Find where the given text appears and provide that cell's center as [X, Y] coordinate. 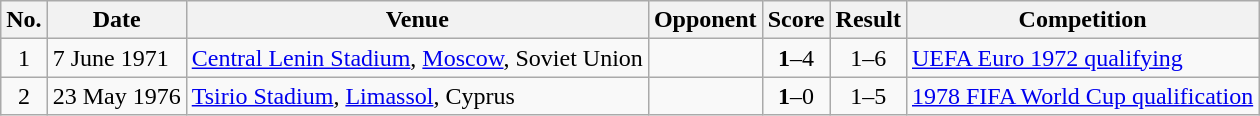
1–6 [868, 58]
7 June 1971 [116, 58]
1–5 [868, 96]
Competition [1082, 20]
UEFA Euro 1972 qualifying [1082, 58]
Result [868, 20]
23 May 1976 [116, 96]
Score [796, 20]
1978 FIFA World Cup qualification [1082, 96]
Opponent [705, 20]
Tsirio Stadium, Limassol, Cyprus [417, 96]
Central Lenin Stadium, Moscow, Soviet Union [417, 58]
Date [116, 20]
1–4 [796, 58]
1–0 [796, 96]
2 [24, 96]
Venue [417, 20]
1 [24, 58]
No. [24, 20]
